From the cell containing the given text, extract its center point as (X, Y) coordinate. 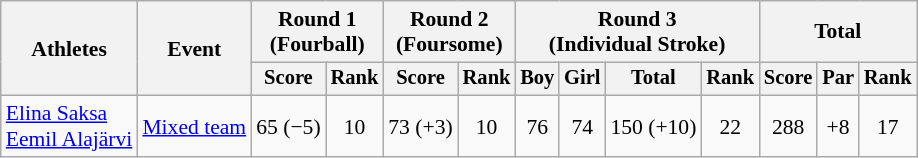
Round 3(Individual Stroke) (637, 32)
76 (537, 126)
Round 1(Fourball) (317, 32)
17 (888, 126)
Boy (537, 79)
150 (+10) (653, 126)
65 (−5) (288, 126)
Par (838, 79)
Event (194, 48)
288 (788, 126)
73 (+3) (420, 126)
Round 2(Foursome) (449, 32)
Elina SaksaEemil Alajärvi (70, 126)
Mixed team (194, 126)
Girl (582, 79)
+8 (838, 126)
22 (730, 126)
74 (582, 126)
Athletes (70, 48)
